Output the [x, y] coordinate of the center of the cell containing the given text.  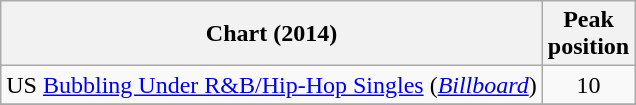
US Bubbling Under R&B/Hip-Hop Singles (Billboard) [272, 85]
Chart (2014) [272, 34]
10 [588, 85]
Peakposition [588, 34]
